For the text-containing cell, return its midpoint in [x, y] coordinate format. 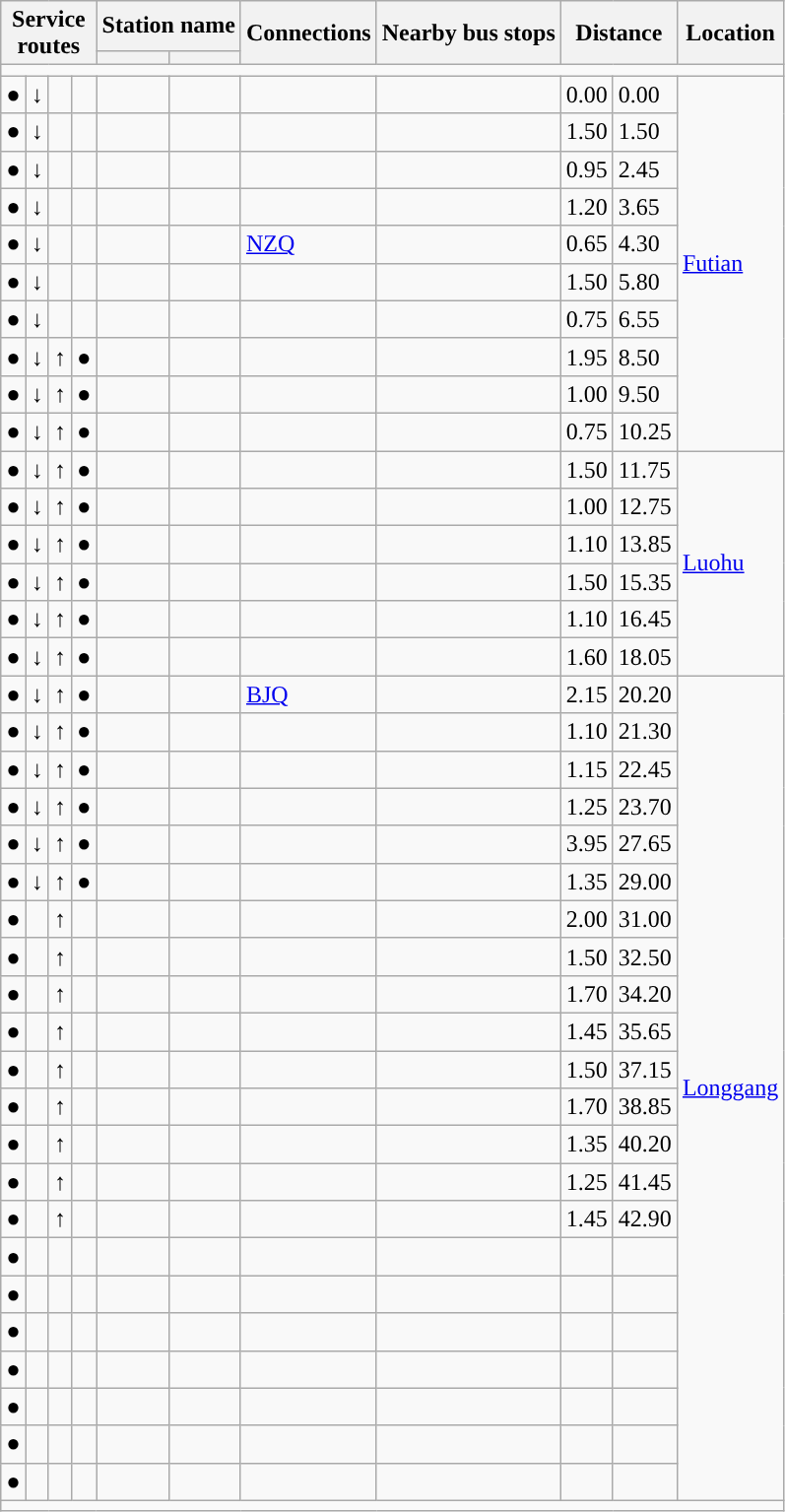
16.45 [644, 620]
3.95 [587, 844]
1.15 [587, 769]
41.45 [644, 1182]
Station name [168, 26]
32.50 [644, 956]
34.20 [644, 994]
Nearby bus stops [469, 33]
4.30 [644, 244]
8.50 [644, 357]
21.30 [644, 732]
3.65 [644, 207]
0.95 [587, 169]
27.65 [644, 844]
37.15 [644, 1069]
Serviceroutes [49, 33]
5.80 [644, 282]
BJQ [308, 694]
35.65 [644, 1031]
Location [730, 33]
42.90 [644, 1219]
10.25 [644, 431]
29.00 [644, 882]
11.75 [644, 470]
Longgang [730, 1087]
20.20 [644, 694]
13.85 [644, 545]
2.45 [644, 169]
38.85 [644, 1107]
Connections [308, 33]
0.65 [587, 244]
1.95 [587, 357]
18.05 [644, 657]
2.15 [587, 694]
Futian [730, 264]
22.45 [644, 769]
12.75 [644, 507]
15.35 [644, 582]
40.20 [644, 1145]
2.00 [587, 919]
Luohu [730, 563]
6.55 [644, 319]
1.20 [587, 207]
NZQ [308, 244]
9.50 [644, 394]
31.00 [644, 919]
23.70 [644, 807]
Distance [619, 33]
1.60 [587, 657]
